Find where the given text appears and provide that cell's center as (x, y) coordinate. 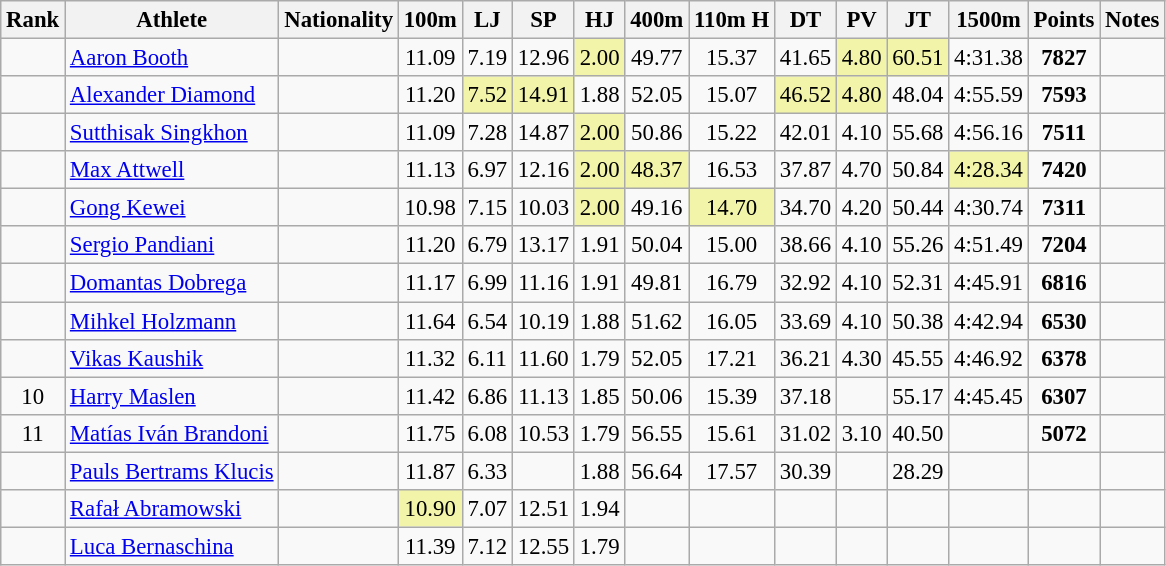
Pauls Bertrams Klucis (172, 471)
30.39 (806, 471)
11.87 (430, 471)
DT (806, 20)
7.07 (487, 509)
4:46.92 (989, 358)
46.52 (806, 95)
36.21 (806, 358)
6.54 (487, 321)
16.53 (732, 170)
Athlete (172, 20)
13.17 (544, 245)
4.30 (861, 358)
14.87 (544, 133)
6.79 (487, 245)
7204 (1064, 245)
11.64 (430, 321)
6378 (1064, 358)
7827 (1064, 58)
Sergio Pandiani (172, 245)
4.20 (861, 208)
15.37 (732, 58)
42.01 (806, 133)
100m (430, 20)
4:45.91 (989, 283)
11.39 (430, 546)
7420 (1064, 170)
33.69 (806, 321)
Rank (33, 20)
Matías Iván Brandoni (172, 433)
110m H (732, 20)
17.57 (732, 471)
LJ (487, 20)
400m (657, 20)
52.31 (918, 283)
Nationality (338, 20)
15.39 (732, 396)
1.85 (599, 396)
49.77 (657, 58)
6.86 (487, 396)
Gong Kewei (172, 208)
4:45.45 (989, 396)
Domantas Dobrega (172, 283)
10.03 (544, 208)
28.29 (918, 471)
Notes (1132, 20)
4:51.49 (989, 245)
11.17 (430, 283)
12.51 (544, 509)
11.75 (430, 433)
45.55 (918, 358)
56.64 (657, 471)
14.70 (732, 208)
16.05 (732, 321)
4.70 (861, 170)
50.38 (918, 321)
49.81 (657, 283)
HJ (599, 20)
48.04 (918, 95)
31.02 (806, 433)
32.92 (806, 283)
SP (544, 20)
6.08 (487, 433)
41.65 (806, 58)
6.11 (487, 358)
7593 (1064, 95)
12.16 (544, 170)
Rafał Abramowski (172, 509)
14.91 (544, 95)
JT (918, 20)
10.19 (544, 321)
60.51 (918, 58)
1.94 (599, 509)
4:56.16 (989, 133)
56.55 (657, 433)
40.50 (918, 433)
4:30.74 (989, 208)
Luca Bernaschina (172, 546)
4:31.38 (989, 58)
Harry Maslen (172, 396)
34.70 (806, 208)
6.33 (487, 471)
10 (33, 396)
6.97 (487, 170)
3.10 (861, 433)
Aaron Booth (172, 58)
4:55.59 (989, 95)
Mihkel Holzmann (172, 321)
7311 (1064, 208)
49.16 (657, 208)
Points (1064, 20)
7.28 (487, 133)
6.99 (487, 283)
55.17 (918, 396)
50.06 (657, 396)
15.22 (732, 133)
5072 (1064, 433)
48.37 (657, 170)
6530 (1064, 321)
12.55 (544, 546)
6307 (1064, 396)
11.32 (430, 358)
50.86 (657, 133)
37.18 (806, 396)
55.26 (918, 245)
15.00 (732, 245)
1500m (989, 20)
37.87 (806, 170)
7.12 (487, 546)
50.04 (657, 245)
17.21 (732, 358)
12.96 (544, 58)
7.19 (487, 58)
15.61 (732, 433)
11 (33, 433)
51.62 (657, 321)
11.60 (544, 358)
10.53 (544, 433)
4:28.34 (989, 170)
11.42 (430, 396)
15.07 (732, 95)
55.68 (918, 133)
50.44 (918, 208)
10.98 (430, 208)
16.79 (732, 283)
Max Attwell (172, 170)
7511 (1064, 133)
10.90 (430, 509)
7.15 (487, 208)
PV (861, 20)
11.16 (544, 283)
Sutthisak Singkhon (172, 133)
7.52 (487, 95)
4:42.94 (989, 321)
6816 (1064, 283)
Vikas Kaushik (172, 358)
50.84 (918, 170)
38.66 (806, 245)
Alexander Diamond (172, 95)
